Provide the (x, y) coordinate of the cell's center where the given text is located.  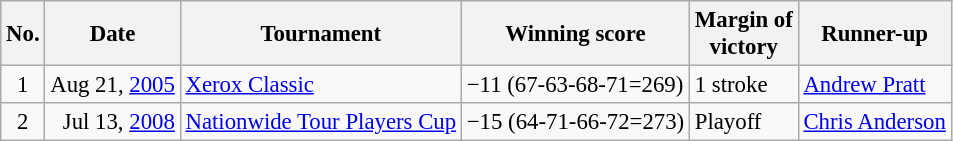
2 (23, 122)
Playoff (744, 122)
1 (23, 85)
Winning score (575, 34)
−11 (67-63-68-71=269) (575, 85)
Chris Anderson (874, 122)
Runner-up (874, 34)
Aug 21, 2005 (112, 85)
−15 (64-71-66-72=273) (575, 122)
Jul 13, 2008 (112, 122)
Nationwide Tour Players Cup (320, 122)
Andrew Pratt (874, 85)
1 stroke (744, 85)
Xerox Classic (320, 85)
Margin ofvictory (744, 34)
No. (23, 34)
Date (112, 34)
Tournament (320, 34)
